Capture the cell that displays the provided text and extract its (X, Y) central coordinate. 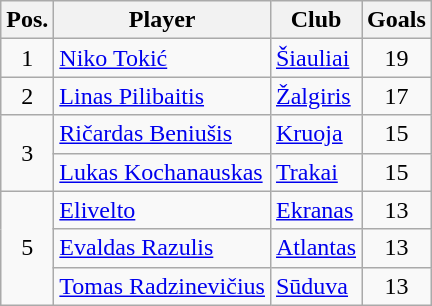
Tomas Radzinevičius (162, 286)
Žalgiris (316, 96)
2 (28, 96)
Linas Pilibaitis (162, 96)
Evaldas Razulis (162, 248)
Lukas Kochanauskas (162, 172)
1 (28, 58)
3 (28, 153)
Pos. (28, 20)
Ričardas Beniušis (162, 134)
Niko Tokić (162, 58)
Elivelto (162, 210)
Trakai (316, 172)
Kruoja (316, 134)
Sūduva (316, 286)
Šiauliai (316, 58)
19 (397, 58)
Player (162, 20)
Club (316, 20)
Goals (397, 20)
17 (397, 96)
Atlantas (316, 248)
5 (28, 248)
Ekranas (316, 210)
